Pinpoint the cell where the given text exists, returning its (X, Y) midpoint coordinate. 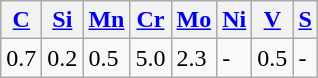
C (22, 20)
Mn (106, 20)
V (272, 20)
Si (62, 20)
Mo (194, 20)
S (305, 20)
Cr (150, 20)
5.0 (150, 58)
0.7 (22, 58)
2.3 (194, 58)
Ni (234, 20)
0.2 (62, 58)
